Return the [x, y] coordinate for the center point of the cell that contains the specified text.  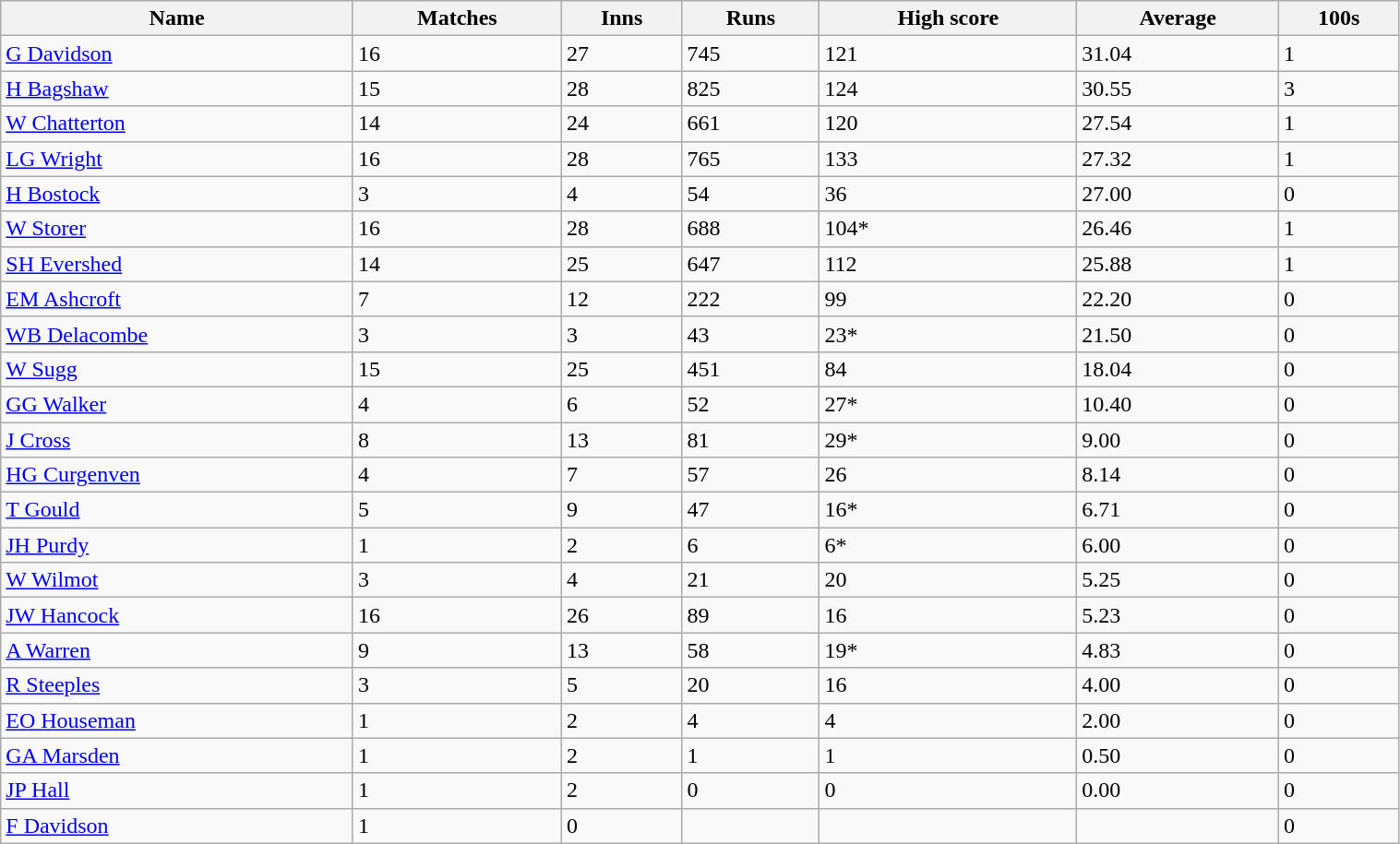
T Gould [177, 510]
31.04 [1178, 53]
H Bagshaw [177, 89]
Inns [622, 18]
58 [751, 650]
High score [949, 18]
99 [949, 299]
W Storer [177, 229]
104* [949, 229]
23* [949, 334]
Runs [751, 18]
0.50 [1178, 755]
27.32 [1178, 159]
G Davidson [177, 53]
Matches [457, 18]
5.25 [1178, 580]
H Bostock [177, 194]
120 [949, 124]
EO Houseman [177, 720]
133 [949, 159]
825 [751, 89]
12 [622, 299]
EM Ashcroft [177, 299]
4.83 [1178, 650]
19* [949, 650]
26.46 [1178, 229]
4.00 [1178, 685]
F Davidson [177, 826]
81 [751, 440]
27* [949, 404]
688 [751, 229]
124 [949, 89]
W Sugg [177, 369]
765 [751, 159]
9.00 [1178, 440]
16* [949, 510]
A Warren [177, 650]
SH Evershed [177, 264]
JH Purdy [177, 545]
745 [751, 53]
52 [751, 404]
36 [949, 194]
57 [751, 475]
GG Walker [177, 404]
43 [751, 334]
HG Curgenven [177, 475]
Name [177, 18]
24 [622, 124]
WB Delacombe [177, 334]
8.14 [1178, 475]
10.40 [1178, 404]
451 [751, 369]
27 [622, 53]
100s [1340, 18]
6.00 [1178, 545]
27.54 [1178, 124]
5.23 [1178, 615]
25.88 [1178, 264]
JW Hancock [177, 615]
0.00 [1178, 791]
222 [751, 299]
21.50 [1178, 334]
W Wilmot [177, 580]
22.20 [1178, 299]
8 [457, 440]
661 [751, 124]
27.00 [1178, 194]
W Chatterton [177, 124]
647 [751, 264]
LG Wright [177, 159]
18.04 [1178, 369]
Average [1178, 18]
GA Marsden [177, 755]
6* [949, 545]
54 [751, 194]
89 [751, 615]
47 [751, 510]
21 [751, 580]
J Cross [177, 440]
6.71 [1178, 510]
JP Hall [177, 791]
R Steeples [177, 685]
84 [949, 369]
30.55 [1178, 89]
2.00 [1178, 720]
112 [949, 264]
121 [949, 53]
29* [949, 440]
